Determine the (X, Y) coordinate at the center of the cell enclosing the given text.  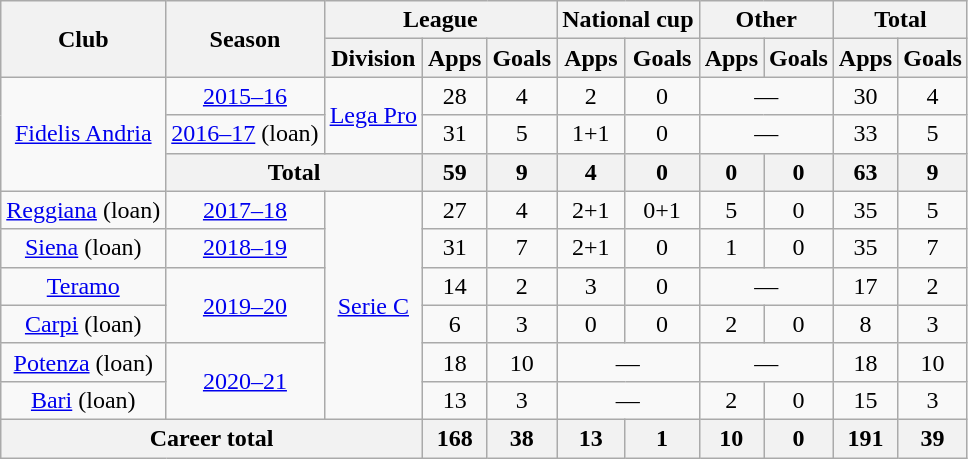
Reggiana (loan) (84, 210)
14 (454, 286)
Siena (loan) (84, 248)
168 (454, 438)
1+1 (591, 134)
17 (865, 286)
Teramo (84, 286)
2020–21 (245, 381)
Season (245, 39)
Carpi (loan) (84, 324)
Club (84, 39)
30 (865, 96)
League (440, 20)
39 (933, 438)
191 (865, 438)
6 (454, 324)
27 (454, 210)
59 (454, 172)
Bari (loan) (84, 400)
28 (454, 96)
38 (522, 438)
Career total (212, 438)
0+1 (662, 210)
2019–20 (245, 305)
Lega Pro (373, 115)
2017–18 (245, 210)
National cup (628, 20)
Other (766, 20)
8 (865, 324)
63 (865, 172)
Potenza (loan) (84, 362)
Fidelis Andria (84, 134)
Serie C (373, 305)
2016–17 (loan) (245, 134)
2018–19 (245, 248)
2015–16 (245, 96)
Division (373, 58)
33 (865, 134)
15 (865, 400)
